Find where the given text appears and provide that cell's center as [X, Y] coordinate. 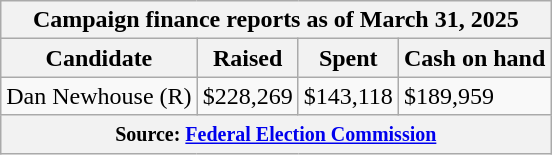
$228,269 [248, 96]
Candidate [99, 58]
$143,118 [348, 96]
$189,959 [474, 96]
Dan Newhouse (R) [99, 96]
Cash on hand [474, 58]
Spent [348, 58]
Campaign finance reports as of March 31, 2025 [276, 20]
Source: Federal Election Commission [276, 134]
Raised [248, 58]
